Locate the cell with the specified text and output its [X, Y] center coordinate. 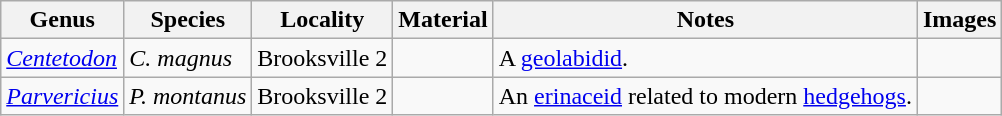
C. magnus [188, 58]
Images [959, 20]
P. montanus [188, 96]
Genus [62, 20]
An erinaceid related to modern hedgehogs. [705, 96]
Centetodon [62, 58]
Species [188, 20]
Locality [322, 20]
Material [443, 20]
A geolabidid. [705, 58]
Notes [705, 20]
Parvericius [62, 96]
